Find where the given text appears and provide that cell's center as (x, y) coordinate. 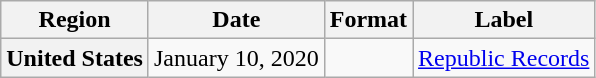
Date (236, 20)
Region (75, 20)
United States (75, 58)
Republic Records (504, 58)
Format (368, 20)
January 10, 2020 (236, 58)
Label (504, 20)
